Identify which cell holds the provided text, then report its (x, y) central coordinate. 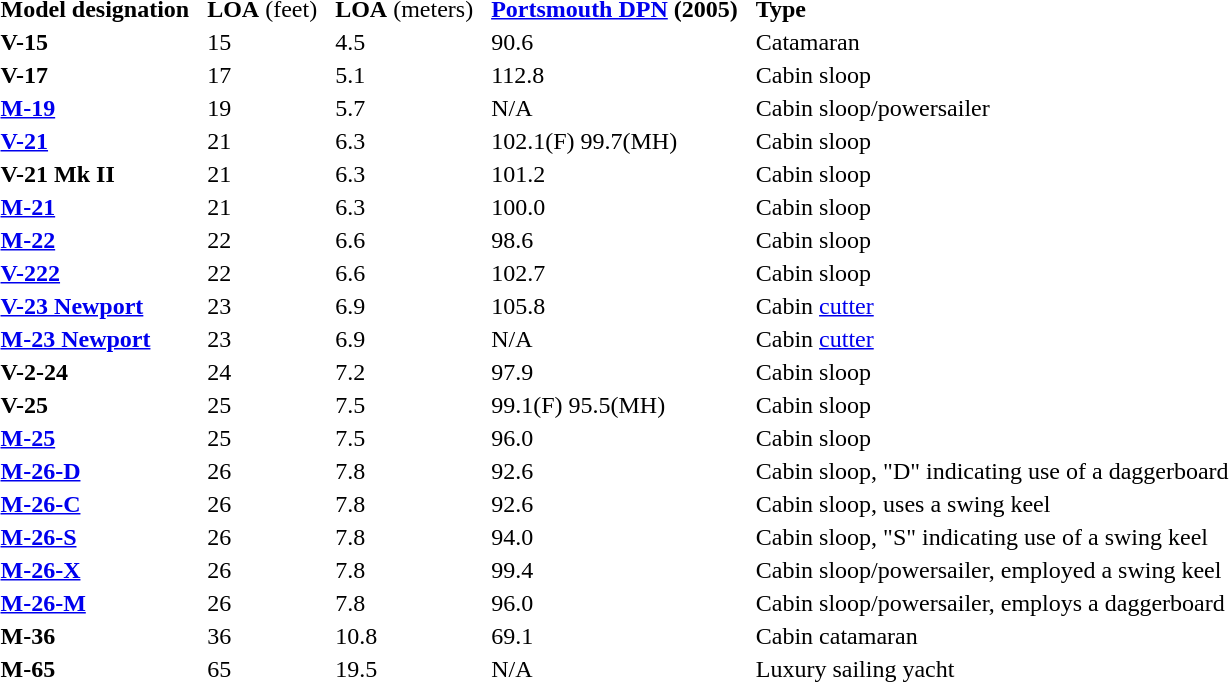
99.1(F) 95.5(MH) (621, 405)
5.7 (410, 108)
102.1(F) 99.7(MH) (621, 141)
105.8 (621, 306)
102.7 (621, 273)
99.4 (621, 570)
98.6 (621, 240)
90.6 (621, 42)
5.1 (410, 75)
100.0 (621, 207)
17 (268, 75)
4.5 (410, 42)
112.8 (621, 75)
101.2 (621, 174)
15 (268, 42)
24 (268, 372)
97.9 (621, 372)
69.1 (621, 636)
36 (268, 636)
10.8 (410, 636)
94.0 (621, 537)
7.2 (410, 372)
19 (268, 108)
